Output the [X, Y] coordinate of the center of the cell containing the given text.  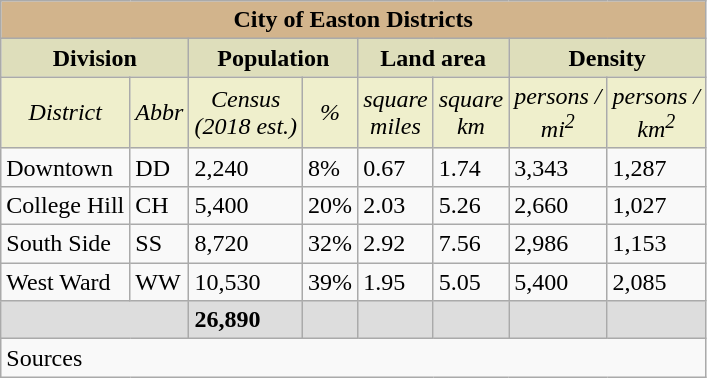
1.74 [471, 167]
2,986 [558, 244]
1.95 [396, 282]
1,287 [656, 167]
West Ward [66, 282]
2,240 [246, 167]
5.05 [471, 282]
7.56 [471, 244]
square km [471, 113]
College Hill [66, 205]
Density [608, 58]
persons /km2 [656, 113]
26,890 [246, 320]
1,027 [656, 205]
Population [274, 58]
City of Easton Districts [354, 20]
8% [330, 167]
Sources [354, 358]
square miles [396, 113]
Abbr [160, 113]
Division [95, 58]
CH [160, 205]
0.67 [396, 167]
3,343 [558, 167]
10,530 [246, 282]
1,153 [656, 244]
2.03 [396, 205]
SS [160, 244]
5.26 [471, 205]
District [66, 113]
WW [160, 282]
32% [330, 244]
Land area [434, 58]
8,720 [246, 244]
% [330, 113]
39% [330, 282]
DD [160, 167]
2.92 [396, 244]
South Side [66, 244]
20% [330, 205]
Downtown [66, 167]
persons /mi2 [558, 113]
Census (2018 est.) [246, 113]
2,085 [656, 282]
2,660 [558, 205]
